Search for the cell housing the specified text and yield its [X, Y] center coordinate. 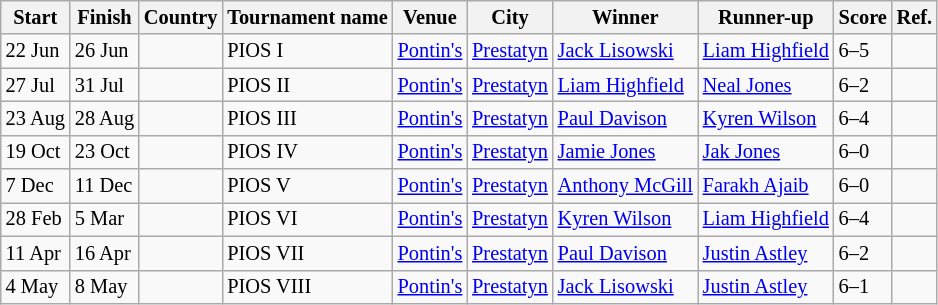
PIOS IV [307, 152]
Country [180, 17]
PIOS VII [307, 253]
4 May [36, 287]
Finish [104, 17]
PIOS III [307, 118]
Anthony McGill [626, 186]
6–5 [863, 51]
Score [863, 17]
PIOS VI [307, 219]
Start [36, 17]
Runner-up [766, 17]
7 Dec [36, 186]
5 Mar [104, 219]
22 Jun [36, 51]
16 Apr [104, 253]
28 Aug [104, 118]
City [510, 17]
PIOS I [307, 51]
PIOS II [307, 85]
28 Feb [36, 219]
6–1 [863, 287]
PIOS V [307, 186]
Jamie Jones [626, 152]
Winner [626, 17]
11 Apr [36, 253]
23 Aug [36, 118]
Jak Jones [766, 152]
Neal Jones [766, 85]
Ref. [914, 17]
11 Dec [104, 186]
23 Oct [104, 152]
31 Jul [104, 85]
26 Jun [104, 51]
Farakh Ajaib [766, 186]
Venue [430, 17]
Tournament name [307, 17]
PIOS VIII [307, 287]
27 Jul [36, 85]
8 May [104, 287]
19 Oct [36, 152]
